Locate the cell with the specified text and output its (X, Y) center coordinate. 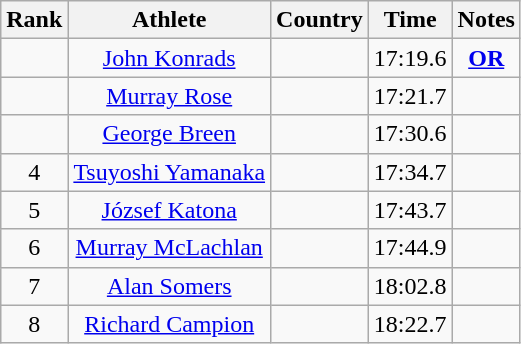
József Katona (170, 210)
17:21.7 (410, 96)
17:30.6 (410, 134)
Richard Campion (170, 324)
OR (486, 58)
17:34.7 (410, 172)
17:19.6 (410, 58)
Murray McLachlan (170, 248)
John Konrads (170, 58)
18:02.8 (410, 286)
Rank (34, 20)
5 (34, 210)
7 (34, 286)
18:22.7 (410, 324)
17:43.7 (410, 210)
Notes (486, 20)
Athlete (170, 20)
Time (410, 20)
6 (34, 248)
Alan Somers (170, 286)
8 (34, 324)
17:44.9 (410, 248)
Murray Rose (170, 96)
George Breen (170, 134)
Tsuyoshi Yamanaka (170, 172)
Country (320, 20)
4 (34, 172)
